Locate the cell with the specified text and output its [X, Y] center coordinate. 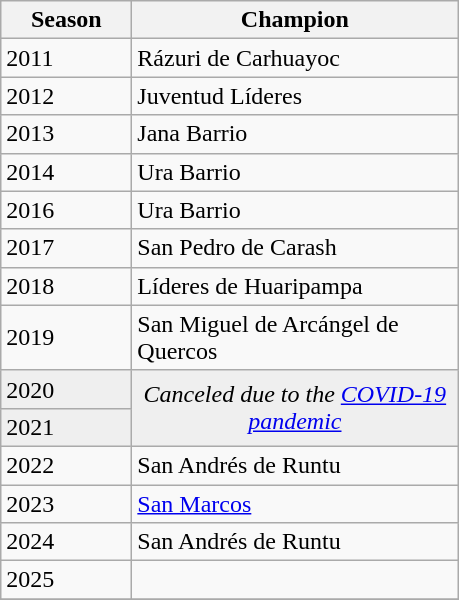
2024 [66, 542]
San Marcos [295, 503]
2016 [66, 210]
2018 [66, 286]
Champion [295, 20]
Jana Barrio [295, 134]
Canceled due to the COVID-19 pandemic [295, 408]
San Pedro de Carash [295, 248]
Juventud Líderes [295, 96]
2011 [66, 58]
2022 [66, 465]
2019 [66, 338]
2012 [66, 96]
Líderes de Huaripampa [295, 286]
2013 [66, 134]
2020 [66, 389]
Season [66, 20]
2014 [66, 172]
San Miguel de Arcángel de Quercos [295, 338]
2025 [66, 580]
2017 [66, 248]
2023 [66, 503]
Rázuri de Carhuayoc [295, 58]
2021 [66, 427]
